Provide the (x, y) coordinate of the cell's center where the given text is located.  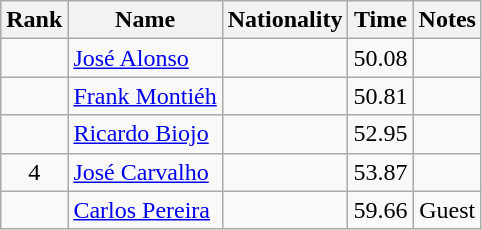
José Alonso (145, 58)
José Carvalho (145, 172)
Rank (34, 20)
Time (380, 20)
Ricardo Biojo (145, 134)
4 (34, 172)
53.87 (380, 172)
50.81 (380, 96)
Carlos Pereira (145, 210)
52.95 (380, 134)
Name (145, 20)
Notes (447, 20)
Guest (447, 210)
50.08 (380, 58)
Nationality (285, 20)
59.66 (380, 210)
Frank Montiéh (145, 96)
